Determine the [x, y] coordinate at the center of the cell enclosing the given text.  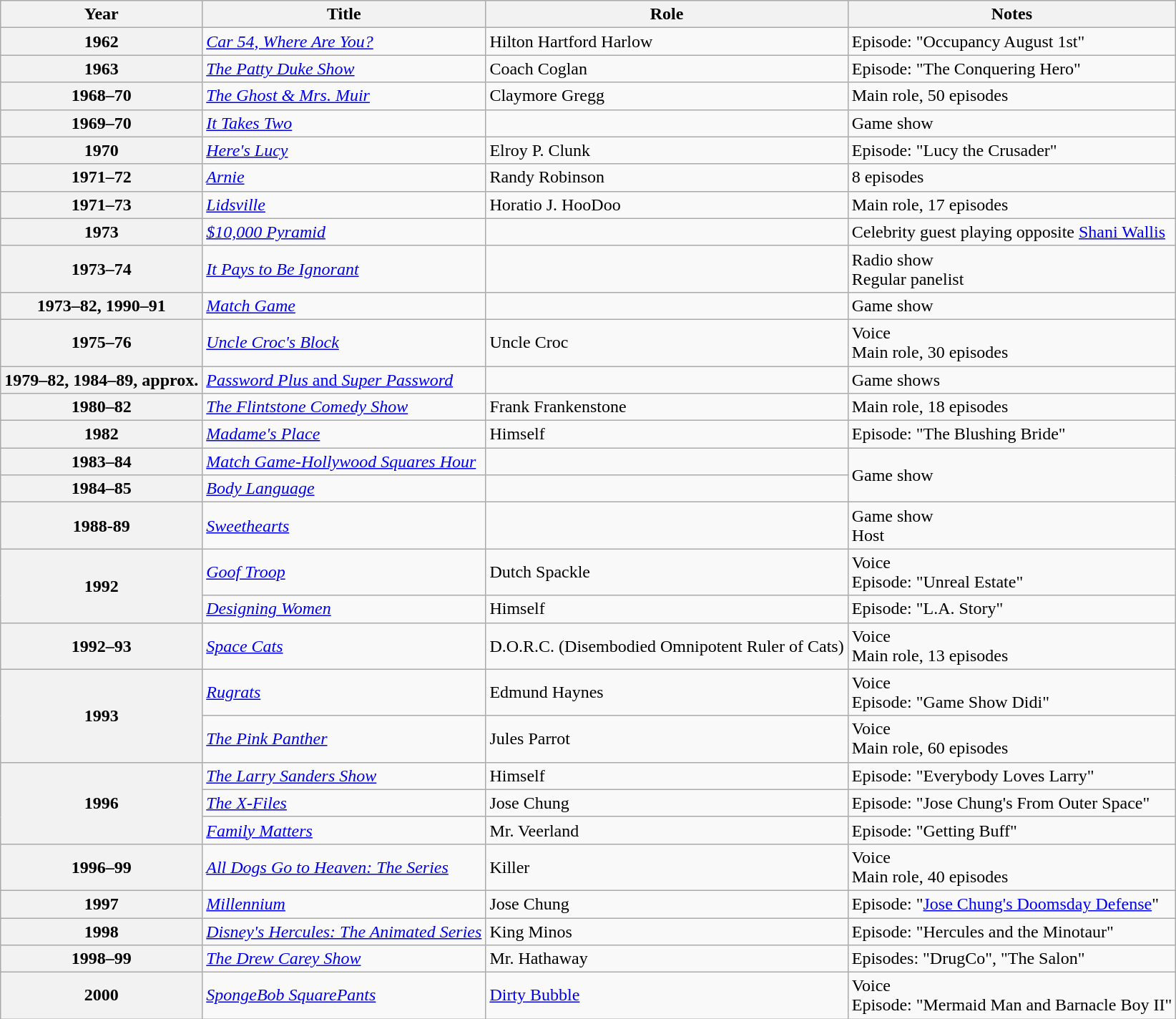
Episode: "The Conquering Hero" [1011, 69]
Episode: "Jose Chung's Doomsday Defense" [1011, 904]
1963 [102, 69]
1992–93 [102, 645]
Game showHost [1011, 525]
1998 [102, 931]
1973 [102, 232]
Episode: "Getting Buff" [1011, 830]
1975–76 [102, 342]
Main role, 50 episodes [1011, 96]
Notes [1011, 14]
Celebrity guest playing opposite Shani Wallis [1011, 232]
$10,000 Pyramid [344, 232]
VoiceMain role, 60 episodes [1011, 738]
Body Language [344, 489]
Lidsville [344, 205]
Goof Troop [344, 572]
It Takes Two [344, 123]
2000 [102, 996]
Edmund Haynes [667, 693]
Space Cats [344, 645]
Title [344, 14]
Coach Coglan [667, 69]
Family Matters [344, 830]
1973–82, 1990–91 [102, 306]
Main role, 18 episodes [1011, 407]
1997 [102, 904]
Year [102, 14]
1993 [102, 716]
1968–70 [102, 96]
Episode: "Hercules and the Minotaur" [1011, 931]
The X-Files [344, 803]
VoiceEpisode: "Game Show Didi" [1011, 693]
1998–99 [102, 959]
The Patty Duke Show [344, 69]
Millennium [344, 904]
VoiceMain role, 13 episodes [1011, 645]
Horatio J. HooDoo [667, 205]
Here's Lucy [344, 150]
Episode: "Jose Chung's From Outer Space" [1011, 803]
Arnie [344, 177]
1973–74 [102, 269]
The Flintstone Comedy Show [344, 407]
Uncle Croc [667, 342]
VoiceMain role, 30 episodes [1011, 342]
King Minos [667, 931]
Rugrats [344, 693]
Disney's Hercules: The Animated Series [344, 931]
Episode: "The Blushing Bride" [1011, 434]
The Drew Carey Show [344, 959]
VoiceMain role, 40 episodes [1011, 867]
Frank Frankenstone [667, 407]
D.O.R.C. (Disembodied Omnipotent Ruler of Cats) [667, 645]
1982 [102, 434]
1984–85 [102, 489]
SpongeBob SquarePants [344, 996]
It Pays to Be Ignorant [344, 269]
Match Game [344, 306]
Mr. Veerland [667, 830]
1983–84 [102, 462]
The Ghost & Mrs. Muir [344, 96]
Designing Women [344, 609]
Jules Parrot [667, 738]
VoiceEpisode: "Unreal Estate" [1011, 572]
Uncle Croc's Block [344, 342]
8 episodes [1011, 177]
Elroy P. Clunk [667, 150]
Game shows [1011, 380]
Mr. Hathaway [667, 959]
VoiceEpisode: "Mermaid Man and Barnacle Boy II" [1011, 996]
1988-89 [102, 525]
Main role, 17 episodes [1011, 205]
Hilton Hartford Harlow [667, 42]
Episode: "Lucy the Crusader" [1011, 150]
Randy Robinson [667, 177]
The Larry Sanders Show [344, 776]
1996–99 [102, 867]
All Dogs Go to Heaven: The Series [344, 867]
1971–72 [102, 177]
Dutch Spackle [667, 572]
The Pink Panther [344, 738]
1979–82, 1984–89, approx. [102, 380]
Episodes: "DrugCo", "The Salon" [1011, 959]
1980–82 [102, 407]
Episode: "L.A. Story" [1011, 609]
Car 54, Where Are You? [344, 42]
1969–70 [102, 123]
Episode: "Occupancy August 1st" [1011, 42]
Match Game-Hollywood Squares Hour [344, 462]
Episode: "Everybody Loves Larry" [1011, 776]
Radio showRegular panelist [1011, 269]
Role [667, 14]
Dirty Bubble [667, 996]
1971–73 [102, 205]
Killer [667, 867]
1962 [102, 42]
Sweethearts [344, 525]
1992 [102, 585]
Password Plus and Super Password [344, 380]
Madame's Place [344, 434]
1970 [102, 150]
1996 [102, 803]
Claymore Gregg [667, 96]
